Search for the cell housing the specified text and yield its (x, y) center coordinate. 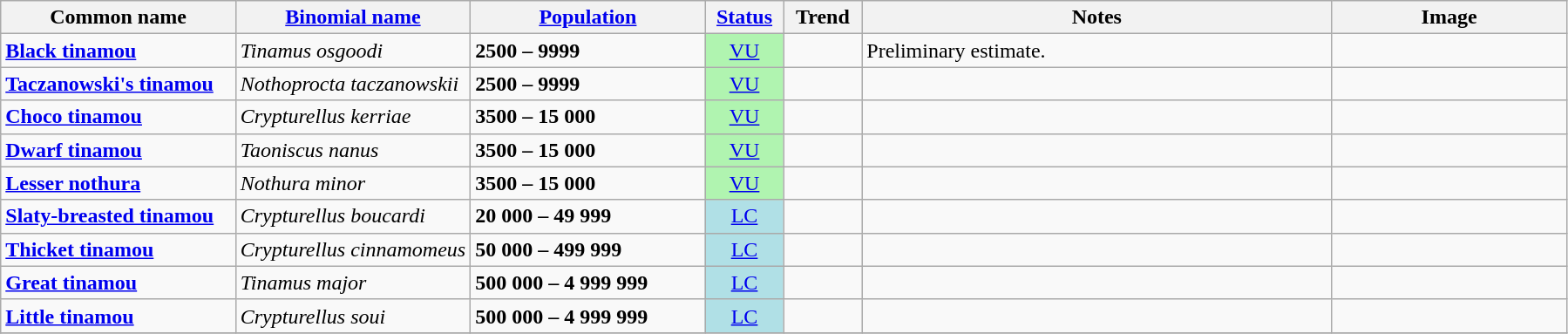
Nothoprocta taczanowskii (352, 84)
Crypturellus soui (352, 316)
Black tinamou (119, 51)
Preliminary estimate. (1096, 51)
Choco tinamou (119, 117)
Taoniscus nanus (352, 150)
Thicket tinamou (119, 249)
Crypturellus boucardi (352, 216)
Crypturellus cinnamomeus (352, 249)
Dwarf tinamou (119, 150)
Nothura minor (352, 183)
Common name (119, 17)
Crypturellus kerriae (352, 117)
Notes (1096, 17)
Taczanowski's tinamou (119, 84)
Great tinamou (119, 283)
Tinamus osgoodi (352, 51)
Image (1449, 17)
Slaty-breasted tinamou (119, 216)
Binomial name (352, 17)
20 000 – 49 999 (587, 216)
Tinamus major (352, 283)
Status (744, 17)
Lesser nothura (119, 183)
Trend (823, 17)
Population (587, 17)
50 000 – 499 999 (587, 249)
Little tinamou (119, 316)
